Find where the given text appears and provide that cell's center as (x, y) coordinate. 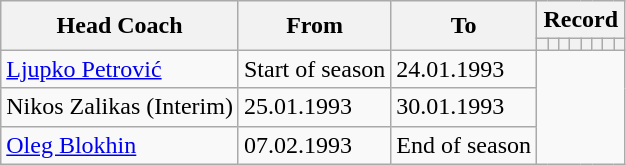
To (464, 26)
30.01.1993 (464, 107)
End of season (464, 145)
Nikos Zalikas (Interim) (120, 107)
Head Coach (120, 26)
24.01.1993 (464, 69)
From (314, 26)
Start of season (314, 69)
Oleg Blokhin (120, 145)
07.02.1993 (314, 145)
Record (581, 20)
25.01.1993 (314, 107)
Ljupko Petrović (120, 69)
